Locate the cell with the specified text and output its [X, Y] center coordinate. 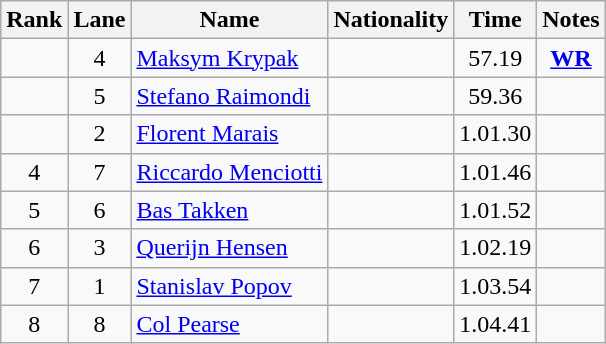
Col Pearse [230, 324]
Bas Takken [230, 210]
Stefano Raimondi [230, 96]
Notes [571, 20]
Rank [34, 20]
1.01.52 [496, 210]
Florent Marais [230, 134]
1.02.19 [496, 248]
1.01.46 [496, 172]
1 [100, 286]
WR [571, 58]
57.19 [496, 58]
1.01.30 [496, 134]
1.03.54 [496, 286]
Nationality [391, 20]
3 [100, 248]
Name [230, 20]
Lane [100, 20]
Maksym Krypak [230, 58]
2 [100, 134]
Stanislav Popov [230, 286]
1.04.41 [496, 324]
Time [496, 20]
59.36 [496, 96]
Riccardo Menciotti [230, 172]
Querijn Hensen [230, 248]
